From the cell containing the given text, extract its center point as [x, y] coordinate. 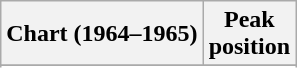
Peakposition [249, 34]
Chart (1964–1965) [102, 34]
